Find where the given text appears and provide that cell's center as [X, Y] coordinate. 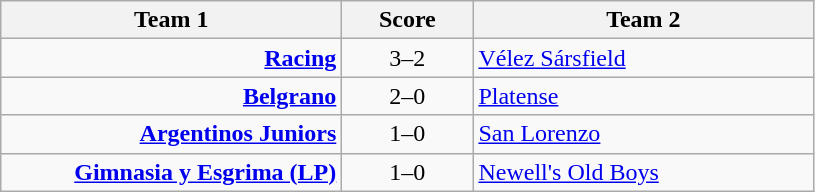
Argentinos Juniors [172, 134]
Team 1 [172, 20]
Newell's Old Boys [644, 172]
Gimnasia y Esgrima (LP) [172, 172]
San Lorenzo [644, 134]
Vélez Sársfield [644, 58]
Racing [172, 58]
Platense [644, 96]
2–0 [408, 96]
3–2 [408, 58]
Belgrano [172, 96]
Score [408, 20]
Team 2 [644, 20]
